Detect which cell encompasses the target text, then output its (X, Y) center coordinate. 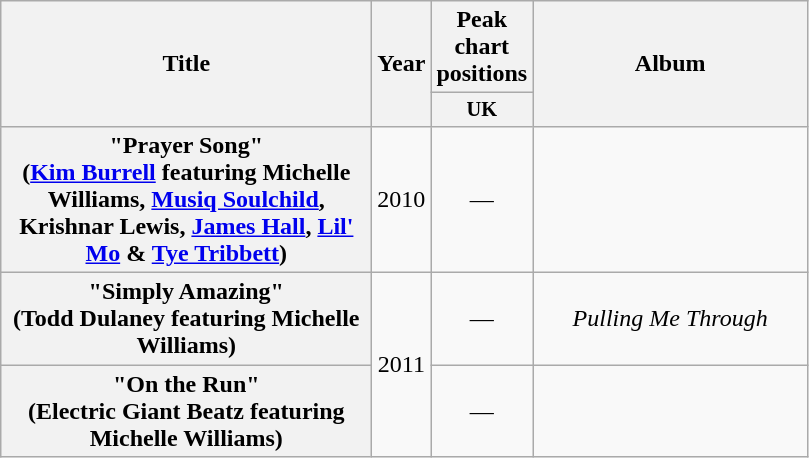
Year (402, 64)
"On the Run" (Electric Giant Beatz featuring Michelle Williams) (186, 411)
UK (482, 110)
"Prayer Song" (Kim Burrell featuring Michelle Williams, Musiq Soulchild, Krishnar Lewis, James Hall, Lil' Mo & Tye Tribbett) (186, 199)
"Simply Amazing" (Todd Dulaney featuring Michelle Williams) (186, 319)
Album (670, 64)
Peak chart positions (482, 47)
2011 (402, 365)
Pulling Me Through (670, 319)
2010 (402, 199)
Title (186, 64)
